Search for the cell housing the specified text and yield its [x, y] center coordinate. 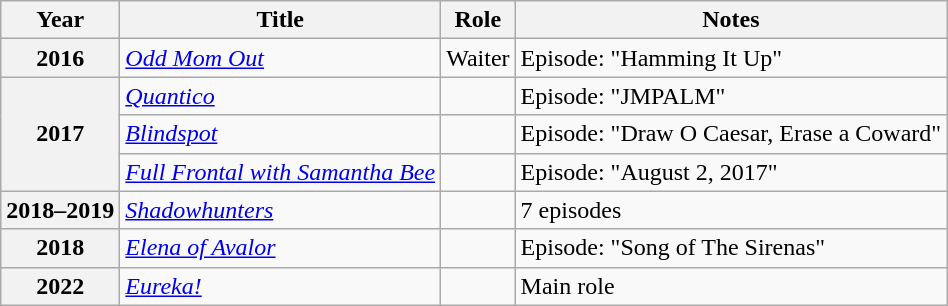
2017 [60, 134]
2022 [60, 286]
Quantico [280, 96]
Blindspot [280, 134]
Eureka! [280, 286]
2016 [60, 58]
Shadowhunters [280, 210]
Notes [731, 20]
7 episodes [731, 210]
Role [478, 20]
2018–2019 [60, 210]
Episode: "Song of The Sirenas" [731, 248]
Odd Mom Out [280, 58]
Episode: "Hamming It Up" [731, 58]
2018 [60, 248]
Title [280, 20]
Full Frontal with Samantha Bee [280, 172]
Waiter [478, 58]
Main role [731, 286]
Episode: "JMPALM" [731, 96]
Year [60, 20]
Episode: "Draw O Caesar, Erase a Coward" [731, 134]
Episode: "August 2, 2017" [731, 172]
Elena of Avalor [280, 248]
